Determine the [x, y] coordinate at the center of the cell enclosing the given text.  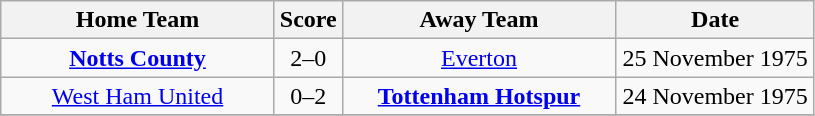
Away Team [479, 20]
Date [716, 20]
24 November 1975 [716, 96]
Home Team [138, 20]
Tottenham Hotspur [479, 96]
2–0 [308, 58]
West Ham United [138, 96]
0–2 [308, 96]
Score [308, 20]
25 November 1975 [716, 58]
Notts County [138, 58]
Everton [479, 58]
